Return the [x, y] coordinate for the center point of the cell that contains the specified text.  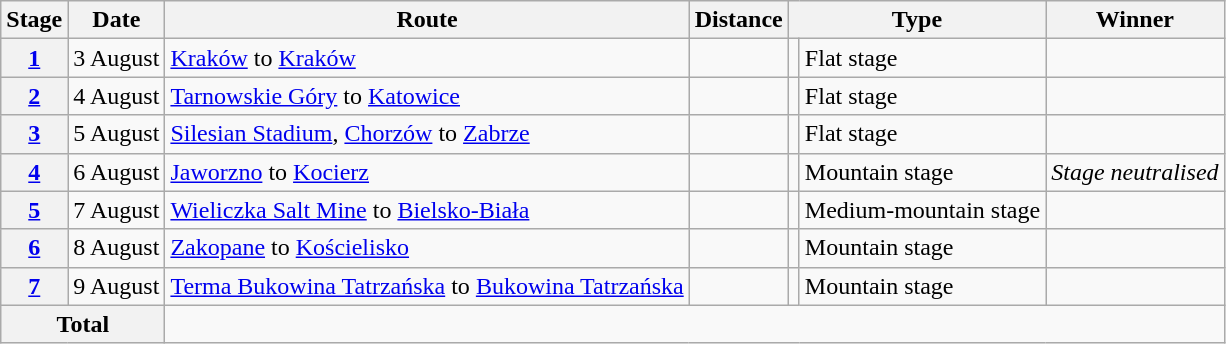
6 [34, 248]
4 [34, 172]
Stage [34, 20]
Stage neutralised [1135, 172]
Type [916, 20]
Distance [738, 20]
Zakopane to Kościelisko [427, 248]
4 August [116, 96]
2 [34, 96]
1 [34, 58]
7 August [116, 210]
8 August [116, 248]
Silesian Stadium, Chorzów to Zabrze [427, 134]
5 August [116, 134]
9 August [116, 286]
Route [427, 20]
5 [34, 210]
Medium-mountain stage [922, 210]
Terma Bukowina Tatrzańska to Bukowina Tatrzańska [427, 286]
Date [116, 20]
Wieliczka Salt Mine to Bielsko-Biała [427, 210]
Jaworzno to Kocierz [427, 172]
Winner [1135, 20]
3 [34, 134]
Total [83, 324]
Kraków to Kraków [427, 58]
3 August [116, 58]
7 [34, 286]
Tarnowskie Góry to Katowice [427, 96]
6 August [116, 172]
